Capture the cell that displays the provided text and extract its [X, Y] central coordinate. 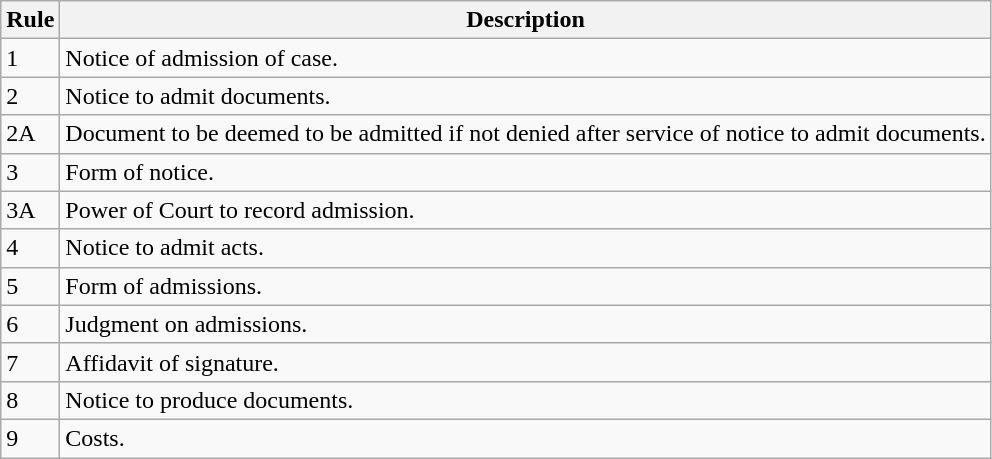
Description [526, 20]
8 [30, 400]
3 [30, 172]
5 [30, 286]
Notice to admit documents. [526, 96]
9 [30, 438]
1 [30, 58]
6 [30, 324]
7 [30, 362]
Power of Court to record admission. [526, 210]
Notice to produce documents. [526, 400]
Judgment on admissions. [526, 324]
Notice to admit acts. [526, 248]
4 [30, 248]
2 [30, 96]
Costs. [526, 438]
Form of admissions. [526, 286]
Rule [30, 20]
2A [30, 134]
Notice of admission of case. [526, 58]
Form of notice. [526, 172]
Affidavit of signature. [526, 362]
Document to be deemed to be admitted if not denied after service of notice to admit documents. [526, 134]
3A [30, 210]
